Capture the cell that displays the provided text and extract its (X, Y) central coordinate. 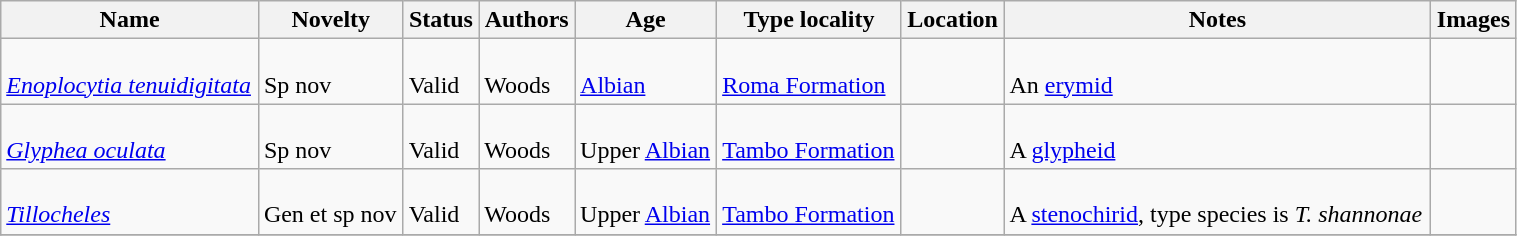
Authors (527, 20)
Albian (646, 72)
A stenochirid, type species is T. shannonae (1218, 202)
Name (130, 20)
A glypheid (1218, 136)
Notes (1218, 20)
Tillocheles (130, 202)
An erymid (1218, 72)
Location (952, 20)
Gen et sp nov (330, 202)
Roma Formation (810, 72)
Images (1474, 20)
Glyphea oculata (130, 136)
Enoplocytia tenuidigitata (130, 72)
Status (441, 20)
Type locality (810, 20)
Age (646, 20)
Novelty (330, 20)
